Extract the [x, y] coordinate from the center of the cell holding the provided text.  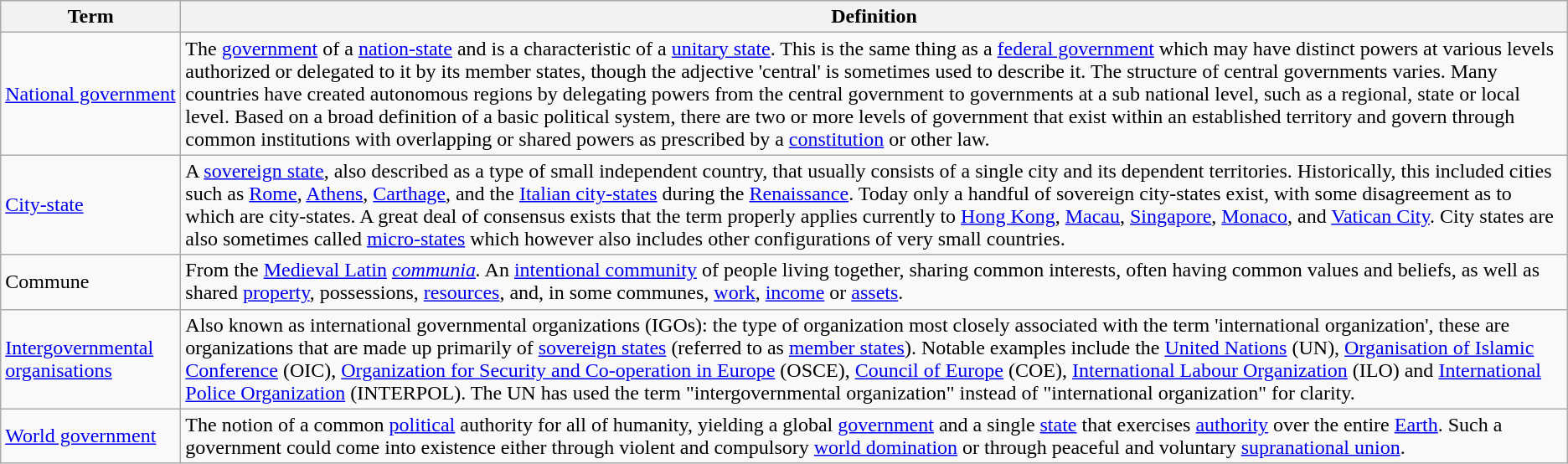
Commune [90, 281]
Intergovernmental organisations [90, 358]
National government [90, 94]
City-state [90, 204]
World government [90, 436]
Definition [874, 17]
Term [90, 17]
